Return the [x, y] coordinate for the center point of the cell that contains the specified text.  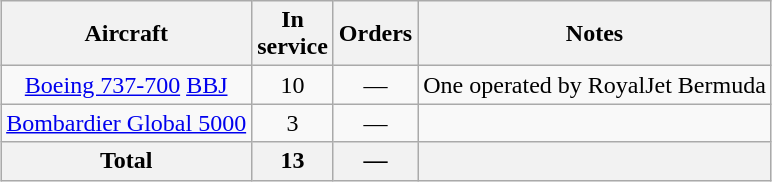
10 [293, 85]
Aircraft [126, 34]
Bombardier Global 5000 [126, 123]
Boeing 737-700 BBJ [126, 85]
Notes [595, 34]
One operated by RoyalJet Bermuda [595, 85]
In service [293, 34]
Orders [375, 34]
13 [293, 161]
Total [126, 161]
3 [293, 123]
